Output the [X, Y] coordinate of the center of the cell containing the given text.  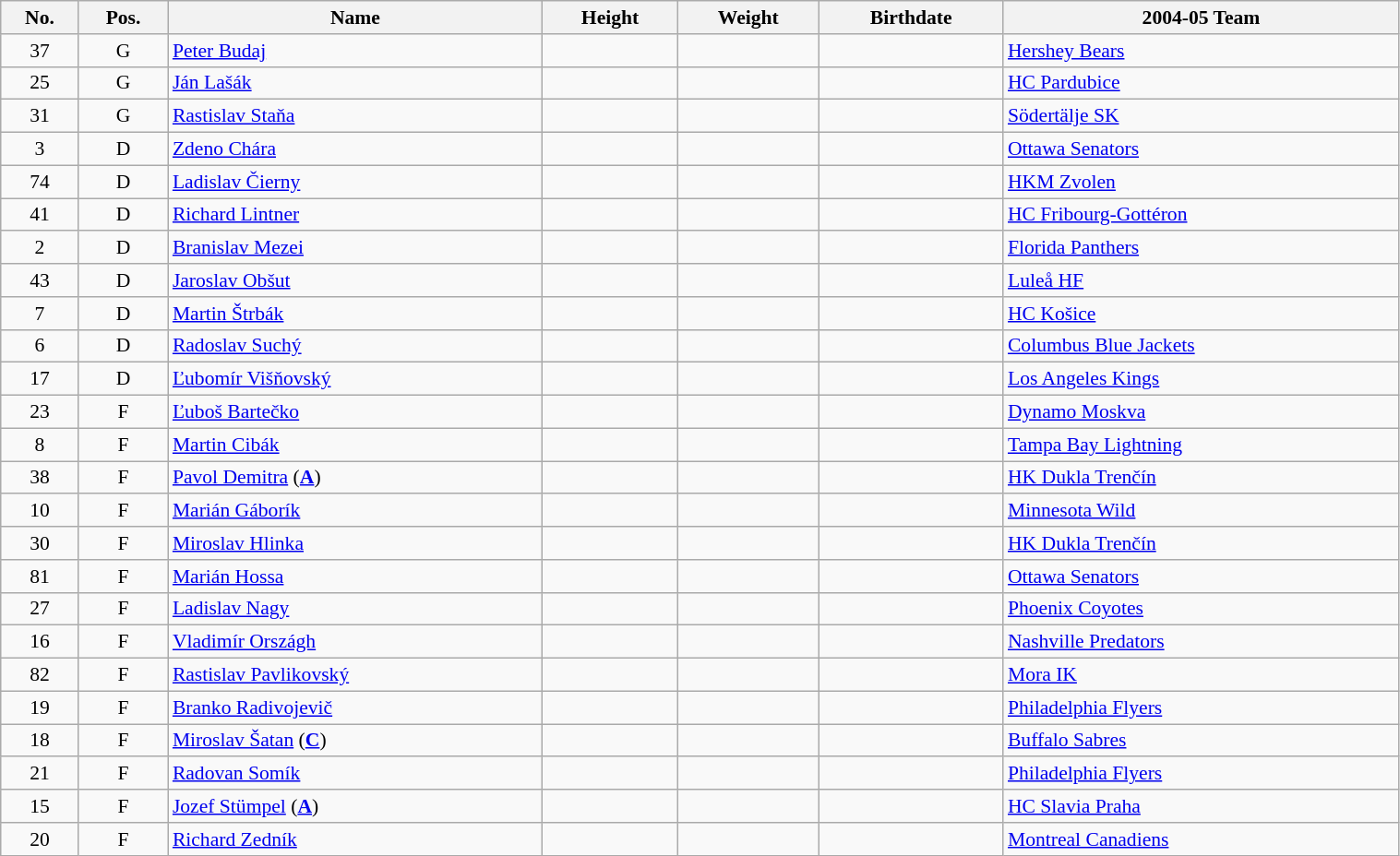
HKM Zvolen [1202, 182]
8 [40, 445]
21 [40, 774]
23 [40, 412]
Rastislav Pavlikovský [355, 675]
Rastislav Staňa [355, 116]
17 [40, 379]
Los Angeles Kings [1202, 379]
Name [355, 18]
HC Pardubice [1202, 83]
Phoenix Coyotes [1202, 609]
HC Košice [1202, 314]
37 [40, 51]
82 [40, 675]
27 [40, 609]
Ľubomír Višňovský [355, 379]
Ladislav Čierny [355, 182]
19 [40, 707]
3 [40, 149]
Miroslav Hlinka [355, 543]
Vladimír Országh [355, 642]
Branislav Mezei [355, 248]
Zdeno Chára [355, 149]
Birthdate [912, 18]
7 [40, 314]
Ladislav Nagy [355, 609]
Marián Hossa [355, 577]
20 [40, 839]
81 [40, 577]
15 [40, 806]
43 [40, 280]
Tampa Bay Lightning [1202, 445]
16 [40, 642]
Dynamo Moskva [1202, 412]
Height [610, 18]
2 [40, 248]
Richard Lintner [355, 215]
2004-05 Team [1202, 18]
10 [40, 511]
Florida Panthers [1202, 248]
Pavol Demitra (A) [355, 478]
Richard Zedník [355, 839]
Jozef Stümpel (A) [355, 806]
41 [40, 215]
Ľuboš Bartečko [355, 412]
Buffalo Sabres [1202, 741]
Martin Cibák [355, 445]
HC Fribourg-Gottéron [1202, 215]
Montreal Canadiens [1202, 839]
No. [40, 18]
38 [40, 478]
Nashville Predators [1202, 642]
Hershey Bears [1202, 51]
Radovan Somík [355, 774]
Marián Gáborík [355, 511]
HC Slavia Praha [1202, 806]
Branko Radivojevič [355, 707]
Södertälje SK [1202, 116]
Weight [748, 18]
6 [40, 346]
Luleå HF [1202, 280]
Pos. [124, 18]
74 [40, 182]
25 [40, 83]
18 [40, 741]
Radoslav Suchý [355, 346]
Minnesota Wild [1202, 511]
Martin Štrbák [355, 314]
Jaroslav Obšut [355, 280]
Columbus Blue Jackets [1202, 346]
31 [40, 116]
Peter Budaj [355, 51]
Miroslav Šatan (C) [355, 741]
Ján Lašák [355, 83]
Mora IK [1202, 675]
30 [40, 543]
